Determine the (X, Y) coordinate at the center of the cell enclosing the given text.  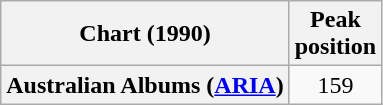
Australian Albums (ARIA) (145, 85)
Chart (1990) (145, 34)
159 (335, 85)
Peakposition (335, 34)
